Return (X, Y) of the center of cell containing provided text 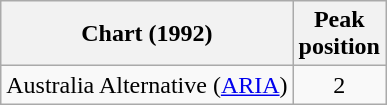
Australia Alternative (ARIA) (147, 85)
Peakposition (339, 34)
Chart (1992) (147, 34)
2 (339, 85)
